Detect which cell encompasses the target text, then output its (x, y) center coordinate. 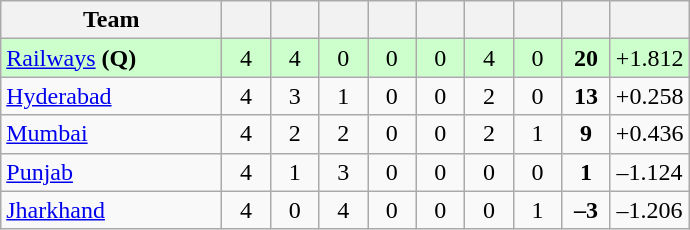
Railways (Q) (112, 58)
–3 (586, 210)
+0.436 (650, 134)
Mumbai (112, 134)
Punjab (112, 172)
+1.812 (650, 58)
–1.206 (650, 210)
Team (112, 20)
+0.258 (650, 96)
13 (586, 96)
–1.124 (650, 172)
Hyderabad (112, 96)
9 (586, 134)
20 (586, 58)
Jharkhand (112, 210)
